Capture the cell that displays the provided text and extract its (X, Y) central coordinate. 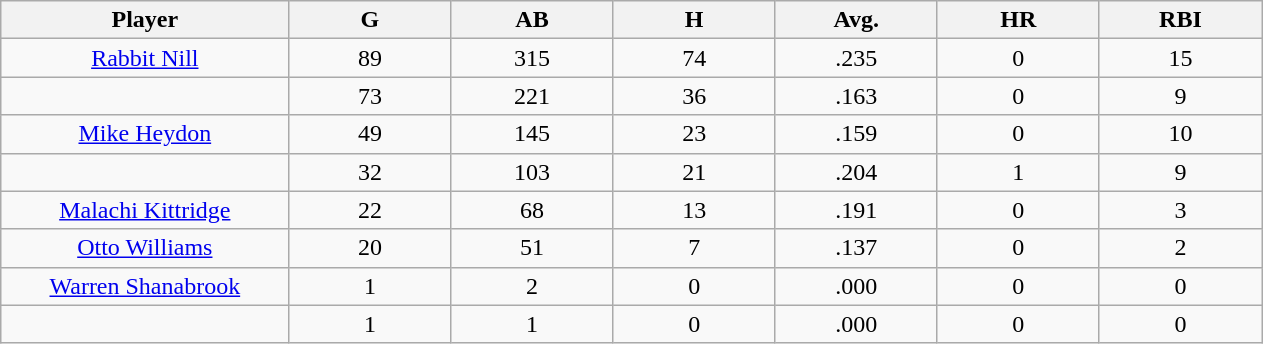
G (370, 20)
103 (532, 172)
.137 (856, 248)
89 (370, 58)
.159 (856, 134)
.163 (856, 96)
H (694, 20)
315 (532, 58)
49 (370, 134)
HR (1018, 20)
21 (694, 172)
10 (1180, 134)
73 (370, 96)
15 (1180, 58)
Otto Williams (145, 248)
22 (370, 210)
.204 (856, 172)
.191 (856, 210)
Avg. (856, 20)
23 (694, 134)
Warren Shanabrook (145, 286)
74 (694, 58)
145 (532, 134)
Malachi Kittridge (145, 210)
32 (370, 172)
13 (694, 210)
.235 (856, 58)
221 (532, 96)
7 (694, 248)
Mike Heydon (145, 134)
3 (1180, 210)
RBI (1180, 20)
51 (532, 248)
68 (532, 210)
20 (370, 248)
AB (532, 20)
36 (694, 96)
Player (145, 20)
Rabbit Nill (145, 58)
